Output the [x, y] coordinate of the center of the cell containing the given text.  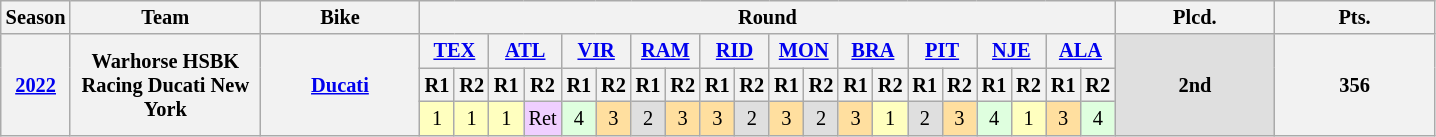
356 [1355, 84]
Plcd. [1195, 17]
VIR [596, 51]
Team [165, 17]
BRA [872, 51]
ATL [526, 51]
Warhorse HSBK Racing Ducati New York [165, 84]
2022 [36, 84]
RID [734, 51]
NJE [1012, 51]
Season [36, 17]
RAM [666, 51]
Round [768, 17]
Pts. [1355, 17]
TEX [454, 51]
PIT [942, 51]
ALA [1080, 51]
Ret [543, 118]
MON [804, 51]
Ducati [340, 84]
Bike [340, 17]
2nd [1195, 84]
